Pinpoint the cell where the given text exists, returning its (X, Y) midpoint coordinate. 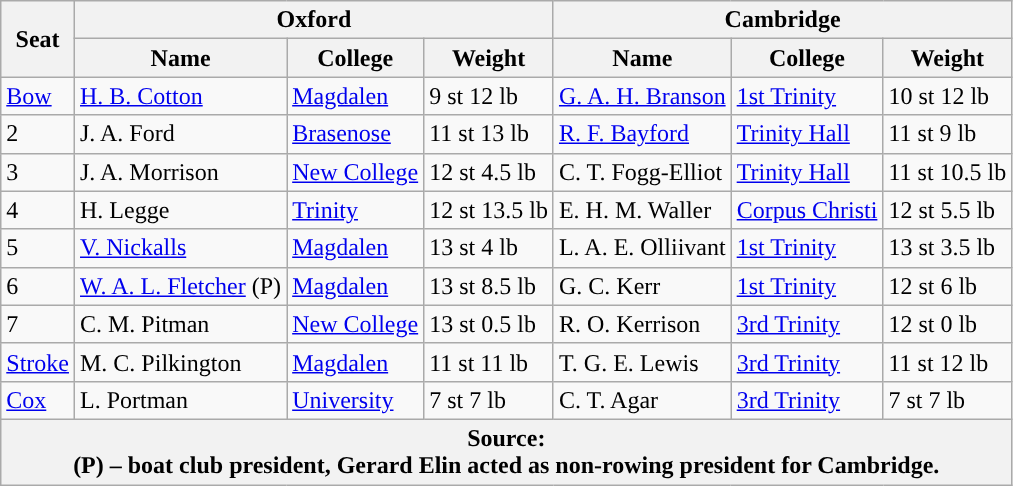
3 (38, 172)
9 st 12 lb (489, 96)
13 st 8.5 lb (489, 286)
Bow (38, 96)
R. O. Kerrison (642, 324)
11 st 13 lb (489, 134)
10 st 12 lb (948, 96)
J. A. Morrison (180, 172)
13 st 3.5 lb (948, 248)
L. A. E. Olliivant (642, 248)
12 st 13.5 lb (489, 210)
11 st 10.5 lb (948, 172)
W. A. L. Fletcher (P) (180, 286)
G. A. H. Branson (642, 96)
C. T. Agar (642, 400)
University (356, 400)
M. C. Pilkington (180, 362)
11 st 12 lb (948, 362)
E. H. M. Waller (642, 210)
4 (38, 210)
11 st 11 lb (489, 362)
13 st 0.5 lb (489, 324)
12 st 0 lb (948, 324)
11 st 9 lb (948, 134)
J. A. Ford (180, 134)
5 (38, 248)
Trinity (356, 210)
G. C. Kerr (642, 286)
R. F. Bayford (642, 134)
Corpus Christi (807, 210)
Cambridge (782, 20)
12 st 4.5 lb (489, 172)
C. T. Fogg-Elliot (642, 172)
6 (38, 286)
Oxford (314, 20)
13 st 4 lb (489, 248)
H. B. Cotton (180, 96)
V. Nickalls (180, 248)
Seat (38, 39)
7 (38, 324)
Source:(P) – boat club president, Gerard Elin acted as non-rowing president for Cambridge. (506, 452)
12 st 6 lb (948, 286)
2 (38, 134)
T. G. E. Lewis (642, 362)
12 st 5.5 lb (948, 210)
Brasenose (356, 134)
Cox (38, 400)
H. Legge (180, 210)
Stroke (38, 362)
C. M. Pitman (180, 324)
L. Portman (180, 400)
